Detect which cell encompasses the target text, then output its [x, y] center coordinate. 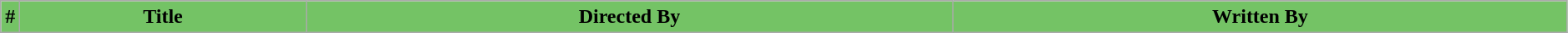
Title [163, 17]
# [10, 17]
Directed By [629, 17]
Written By [1261, 17]
